Return (x, y) of the center of cell containing provided text 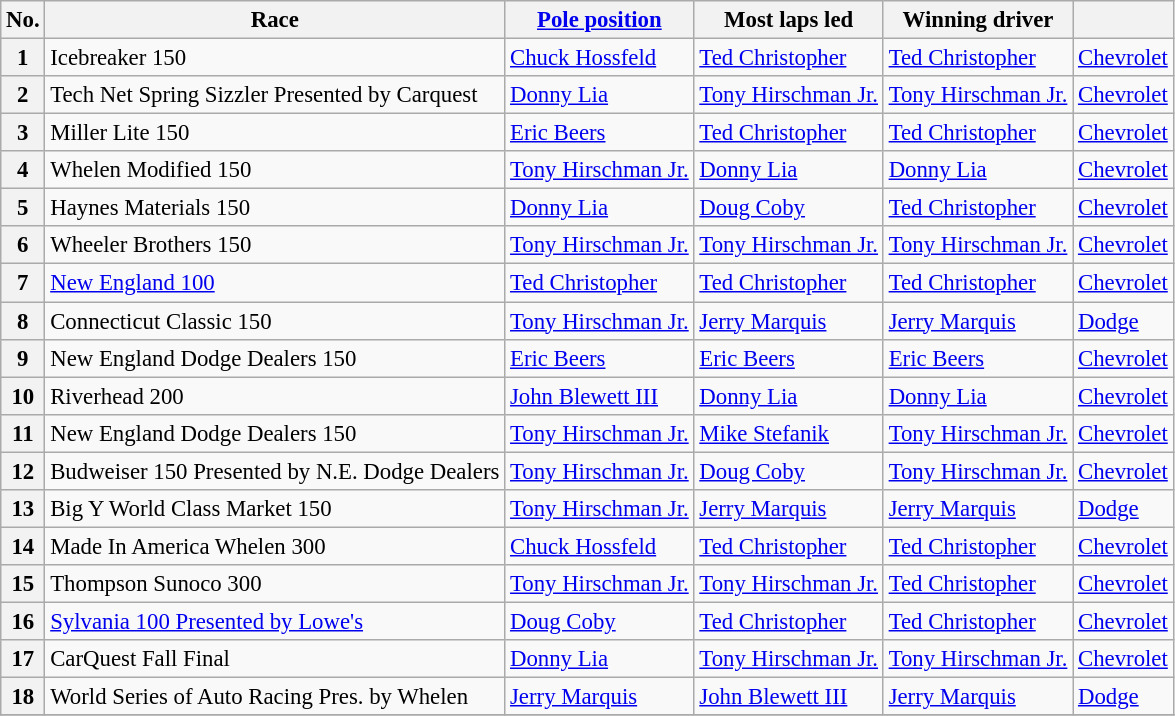
Haynes Materials 150 (275, 208)
New England 100 (275, 283)
Thompson Sunoco 300 (275, 584)
Riverhead 200 (275, 396)
17 (23, 659)
Winning driver (978, 20)
14 (23, 546)
13 (23, 509)
3 (23, 133)
Made In America Whelen 300 (275, 546)
Pole position (600, 20)
8 (23, 321)
Budweiser 150 Presented by N.E. Dodge Dealers (275, 471)
18 (23, 697)
4 (23, 170)
16 (23, 621)
Race (275, 20)
Wheeler Brothers 150 (275, 245)
2 (23, 95)
1 (23, 58)
World Series of Auto Racing Pres. by Whelen (275, 697)
9 (23, 358)
10 (23, 396)
Whelen Modified 150 (275, 170)
Tech Net Spring Sizzler Presented by Carquest (275, 95)
Mike Stefanik (788, 433)
11 (23, 433)
CarQuest Fall Final (275, 659)
Icebreaker 150 (275, 58)
7 (23, 283)
15 (23, 584)
Big Y World Class Market 150 (275, 509)
Most laps led (788, 20)
12 (23, 471)
No. (23, 20)
6 (23, 245)
5 (23, 208)
Sylvania 100 Presented by Lowe's (275, 621)
Connecticut Classic 150 (275, 321)
Miller Lite 150 (275, 133)
